Detect which cell encompasses the target text, then output its [X, Y] center coordinate. 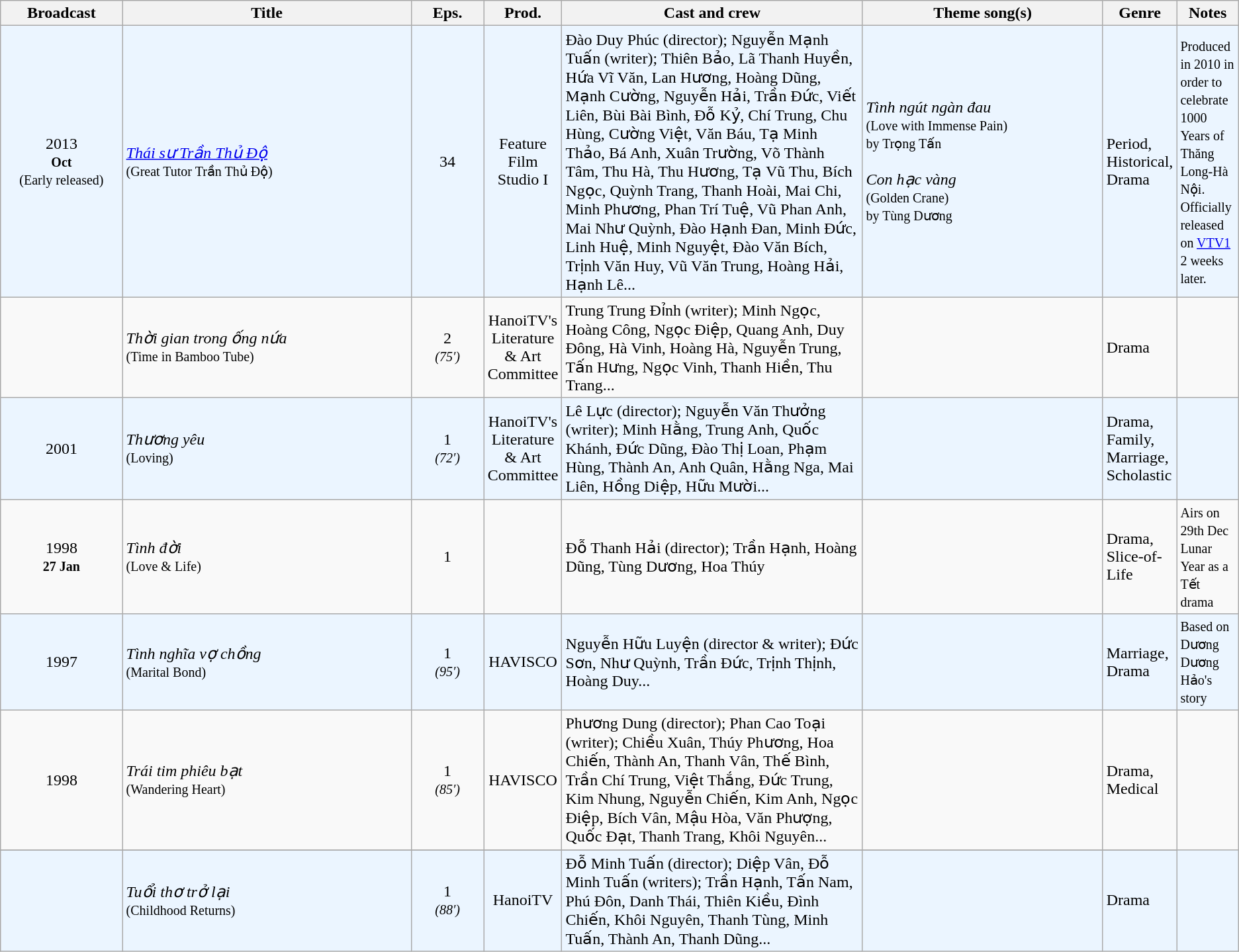
Produced in 2010 in order to celebrate 1000 Years of Thăng Long-Hà Nội. Officially released on VTV1 2 weeks later. [1207, 161]
Thời gian trong ống nứa (Time in Bamboo Tube) [267, 347]
Tình đời (Love & Life) [267, 556]
1(88′) [447, 900]
Trái tim phiêu bạt (Wandering Heart) [267, 781]
Tình nghĩa vợ chồng (Marital Bond) [267, 662]
Tuổi thơ trở lại (Childhood Returns) [267, 900]
1998 [62, 781]
1(72′) [447, 449]
2(75′) [447, 347]
Đỗ Thanh Hải (director); Trần Hạnh, Hoàng Dũng, Tùng Dương, Hoa Thúy [712, 556]
2001 [62, 449]
1(85′) [447, 781]
34 [447, 161]
1(95′) [447, 662]
Eps. [447, 13]
Thương yêu (Loving) [267, 449]
Airs on 29th Dec Lunar Year as a Tết drama [1207, 556]
Nguyễn Hữu Luyện (director & writer); Đức Sơn, Như Quỳnh, Trần Đức, Trịnh Thịnh, Hoàng Duy... [712, 662]
Broadcast [62, 13]
1997 [62, 662]
Theme song(s) [982, 13]
Thái sư Trần Thủ Độ (Great Tutor Trần Thủ Độ) [267, 161]
2013Oct(Early released) [62, 161]
Period, Historical, Drama [1140, 161]
199827 Jan [62, 556]
Prod. [523, 13]
Feature Film Studio I [523, 161]
1 [447, 556]
Based on Dương Dương Hảo's story [1207, 662]
Title [267, 13]
Drama, Medical [1140, 781]
Drama, Family, Marriage, Scholastic [1140, 449]
Drama, Slice-of-Life [1140, 556]
Tình ngút ngàn đau (Love with Immense Pain)by Trọng TấnCon hạc vàng (Golden Crane)by Tùng Dương [982, 161]
Notes [1207, 13]
Cast and crew [712, 13]
Marriage, Drama [1140, 662]
Genre [1140, 13]
HanoiTV [523, 900]
